Locate the cell with the specified text and output its [X, Y] center coordinate. 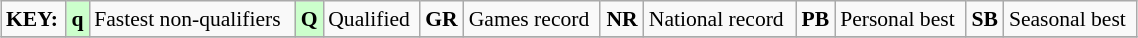
Personal best [900, 19]
National record [720, 19]
GR [442, 19]
Qualified [371, 19]
KEY: [34, 19]
Games record [532, 19]
NR [622, 19]
Seasonal best [1070, 19]
Q [309, 19]
q [78, 19]
PB [816, 19]
Fastest non-qualifiers [192, 19]
SB [985, 19]
